Determine the [x, y] coordinate at the center of the cell enclosing the given text.  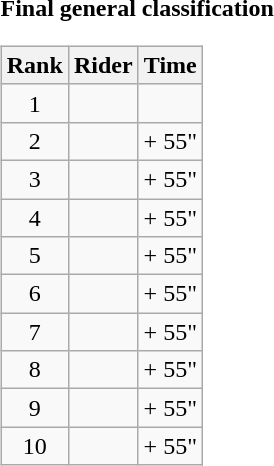
9 [34, 408]
Time [170, 65]
1 [34, 103]
3 [34, 179]
4 [34, 217]
6 [34, 294]
10 [34, 446]
5 [34, 256]
7 [34, 332]
2 [34, 141]
Rank [34, 65]
Rider [103, 65]
8 [34, 370]
